From the cell containing the given text, extract its center point as (x, y) coordinate. 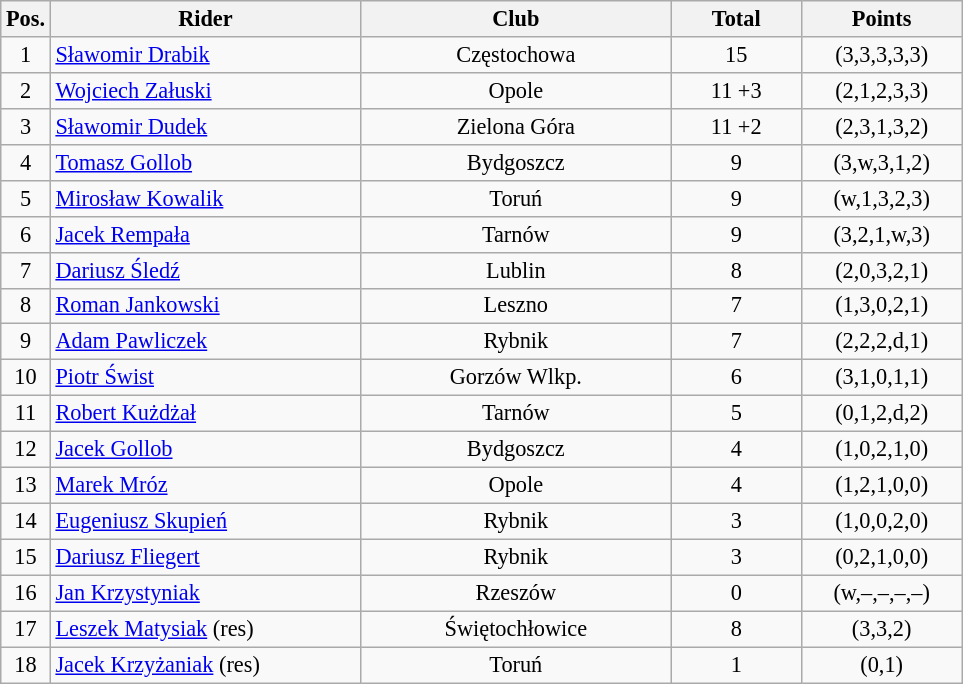
11 +3 (736, 90)
Świętochłowice (516, 629)
Marek Mróz (205, 485)
(3,w,3,1,2) (881, 162)
(3,2,1,w,3) (881, 234)
Piotr Świst (205, 378)
(1,2,1,0,0) (881, 485)
Roman Jankowski (205, 306)
16 (26, 593)
Adam Pawliczek (205, 342)
0 (736, 593)
(0,1,2,d,2) (881, 414)
(1,3,0,2,1) (881, 306)
Jacek Gollob (205, 450)
Total (736, 19)
(1,0,2,1,0) (881, 450)
Leszek Matysiak (res) (205, 629)
Club (516, 19)
11 (26, 414)
(w,1,3,2,3) (881, 198)
12 (26, 450)
(3,3,3,3,3) (881, 55)
18 (26, 665)
14 (26, 521)
(2,0,3,2,1) (881, 270)
(3,3,2) (881, 629)
(2,1,2,3,3) (881, 90)
Wojciech Załuski (205, 90)
Jacek Krzyżaniak (res) (205, 665)
Sławomir Drabik (205, 55)
Gorzów Wlkp. (516, 378)
(2,3,1,3,2) (881, 126)
Mirosław Kowalik (205, 198)
10 (26, 378)
Częstochowa (516, 55)
Sławomir Dudek (205, 126)
(w,–,–,–,–) (881, 593)
Jacek Rempała (205, 234)
Dariusz Fliegert (205, 557)
Zielona Góra (516, 126)
Tomasz Gollob (205, 162)
(0,1) (881, 665)
(1,0,0,2,0) (881, 521)
Rzeszów (516, 593)
Eugeniusz Skupień (205, 521)
Rider (205, 19)
Dariusz Śledź (205, 270)
Pos. (26, 19)
2 (26, 90)
13 (26, 485)
Lublin (516, 270)
(3,1,0,1,1) (881, 378)
(0,2,1,0,0) (881, 557)
Robert Kużdżał (205, 414)
(2,2,2,d,1) (881, 342)
11 +2 (736, 126)
17 (26, 629)
Leszno (516, 306)
Jan Krzystyniak (205, 593)
Points (881, 19)
